Capture the cell that displays the provided text and extract its (x, y) central coordinate. 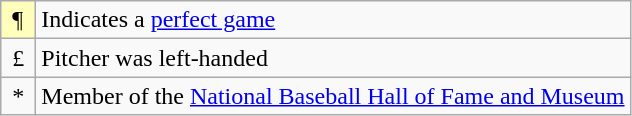
£ (18, 58)
Member of the National Baseball Hall of Fame and Museum (333, 96)
¶ (18, 20)
Indicates a perfect game (333, 20)
Pitcher was left-handed (333, 58)
* (18, 96)
